Search for the cell housing the specified text and yield its (X, Y) center coordinate. 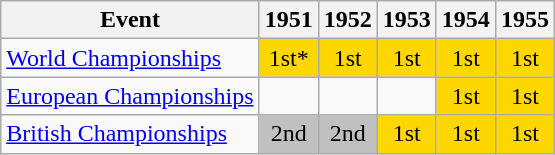
1951 (288, 20)
Event (130, 20)
1955 (524, 20)
1954 (466, 20)
1953 (406, 20)
1st* (288, 58)
World Championships (130, 58)
British Championships (130, 134)
European Championships (130, 96)
1952 (348, 20)
